Locate the cell with the specified text and output its (X, Y) center coordinate. 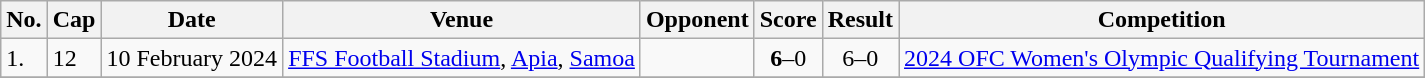
Opponent (697, 20)
1. (24, 58)
12 (74, 58)
No. (24, 20)
Venue (462, 20)
Date (192, 20)
FFS Football Stadium, Apia, Samoa (462, 58)
Cap (74, 20)
10 February 2024 (192, 58)
Competition (1162, 20)
Score (788, 20)
Result (860, 20)
2024 OFC Women's Olympic Qualifying Tournament (1162, 58)
